Scan for the cell matching the given text and deliver its (x, y) coordinate at center. 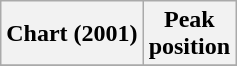
Chart (2001) (72, 34)
Peakposition (189, 34)
